Identify which cell holds the provided text, then report its [x, y] central coordinate. 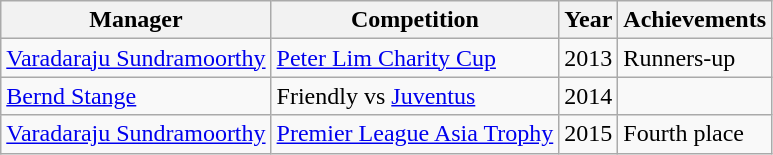
Bernd Stange [136, 96]
2014 [588, 96]
Peter Lim Charity Cup [415, 58]
Competition [415, 20]
2015 [588, 134]
Runners-up [695, 58]
Manager [136, 20]
2013 [588, 58]
Achievements [695, 20]
Year [588, 20]
Fourth place [695, 134]
Premier League Asia Trophy [415, 134]
Friendly vs Juventus [415, 96]
